For the text-containing cell, return its midpoint in [X, Y] coordinate format. 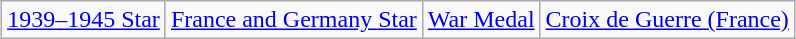
1939–1945 Star [84, 20]
War Medal [481, 20]
Croix de Guerre (France) [667, 20]
France and Germany Star [294, 20]
